Return (X, Y) of the center of cell containing provided text 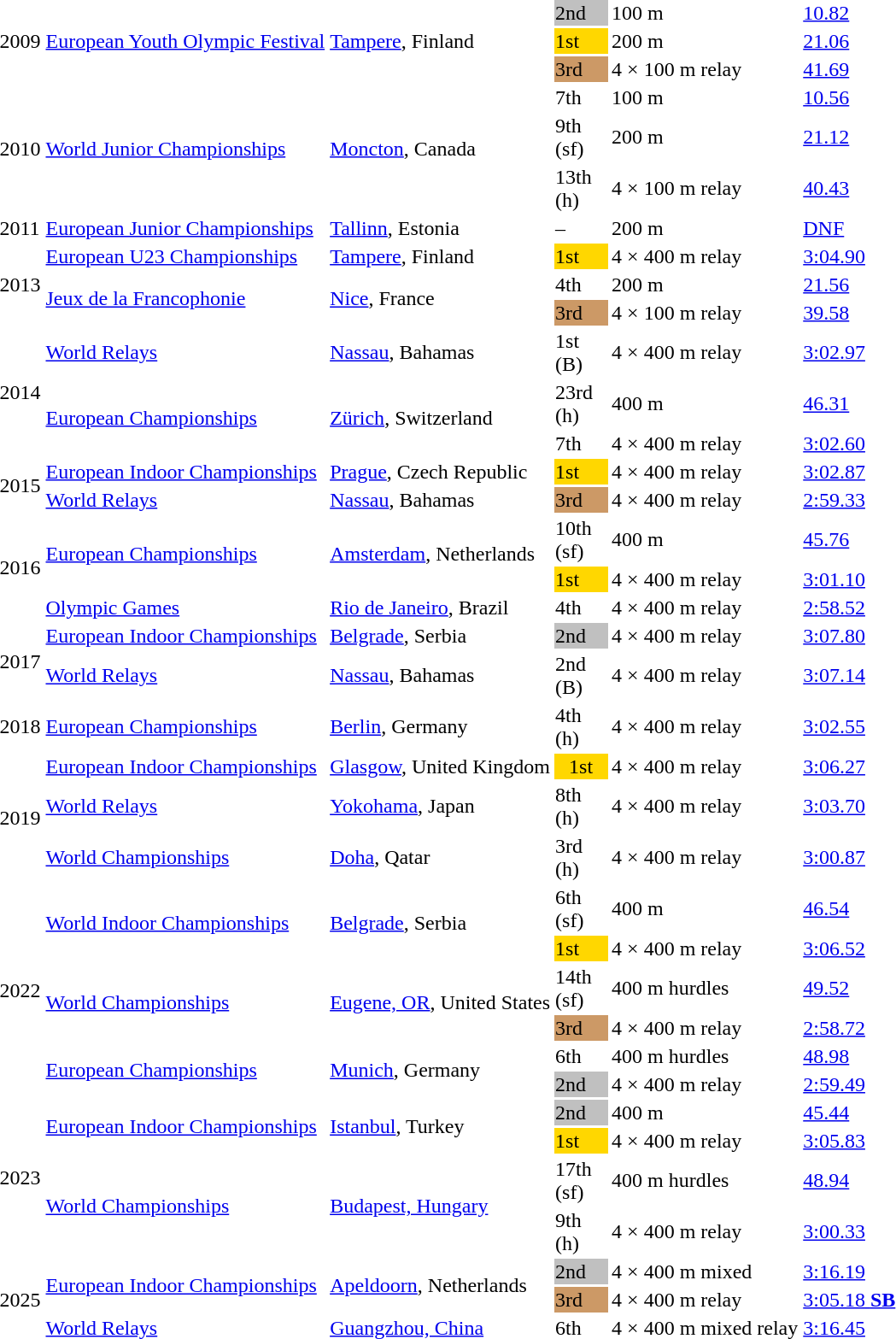
9th (h) (581, 1232)
European Junior Championships (185, 228)
Berlin, Germany (441, 726)
4 × 400 m mixed (706, 1271)
Eugene, OR, United States (441, 1002)
4th (h) (581, 726)
Munich, Germany (441, 1070)
Jeux de la Francophonie (185, 299)
Prague, Czech Republic (441, 472)
European U23 Championships (185, 256)
Budapest, Hungary (441, 1207)
3rd (h) (581, 858)
Tallinn, Estonia (441, 228)
World Junior Championships (185, 149)
8th (h) (581, 807)
Rio de Janeiro, Brazil (441, 608)
10th (sf) (581, 540)
14th (sf) (581, 988)
European Youth Olympic Festival (185, 41)
1st (B) (581, 352)
17th (sf) (581, 1181)
Doha, Qatar (441, 858)
23rd (h) (581, 403)
Nice, France (441, 299)
Amsterdam, Netherlands (441, 554)
Zürich, Switzerland (441, 418)
Apeldoorn, Netherlands (441, 1285)
Olympic Games (185, 608)
– (581, 228)
9th (sf) (581, 137)
World Indoor Championships (185, 923)
6th (sf) (581, 909)
Glasgow, United Kingdom (441, 766)
Istanbul, Turkey (441, 1126)
Yokohama, Japan (441, 807)
6th (581, 1056)
13th (h) (581, 188)
2nd (B) (581, 675)
Moncton, Canada (441, 149)
